Return (x, y) of the center of cell containing provided text 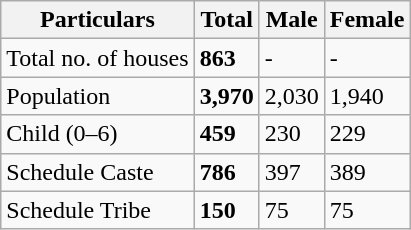
Male (292, 20)
786 (226, 172)
459 (226, 134)
Schedule Caste (98, 172)
Total no. of houses (98, 58)
230 (292, 134)
Schedule Tribe (98, 210)
3,970 (226, 96)
229 (367, 134)
389 (367, 172)
150 (226, 210)
Population (98, 96)
Particulars (98, 20)
Female (367, 20)
863 (226, 58)
Total (226, 20)
397 (292, 172)
1,940 (367, 96)
2,030 (292, 96)
Child (0–6) (98, 134)
